Find where the given text appears and provide that cell's center as (x, y) coordinate. 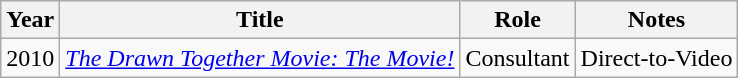
The Drawn Together Movie: The Movie! (260, 58)
Notes (656, 20)
Role (518, 20)
Direct-to-Video (656, 58)
Consultant (518, 58)
Year (30, 20)
Title (260, 20)
2010 (30, 58)
